Search for the cell housing the specified text and yield its [x, y] center coordinate. 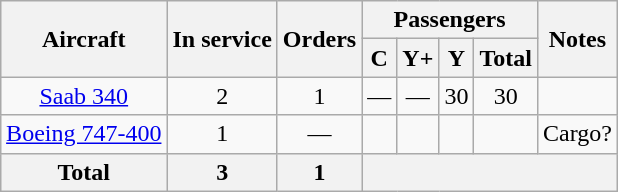
Cargo? [577, 134]
Boeing 747-400 [84, 134]
C [380, 58]
3 [222, 172]
Y+ [418, 58]
Notes [577, 39]
Aircraft [84, 39]
Y [456, 58]
Saab 340 [84, 96]
Passengers [450, 20]
2 [222, 96]
Orders [319, 39]
In service [222, 39]
